Locate the cell with the specified text and output its (X, Y) center coordinate. 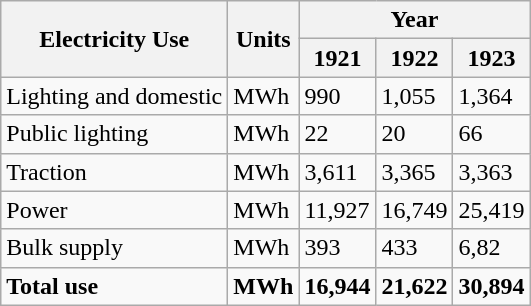
Total use (114, 286)
1923 (492, 58)
1,364 (492, 96)
11,927 (338, 210)
Bulk supply (114, 248)
433 (414, 248)
Units (264, 39)
1922 (414, 58)
22 (338, 134)
21,622 (414, 286)
25,419 (492, 210)
Traction (114, 172)
20 (414, 134)
16,749 (414, 210)
3,611 (338, 172)
393 (338, 248)
30,894 (492, 286)
1,055 (414, 96)
16,944 (338, 286)
Power (114, 210)
1921 (338, 58)
Lighting and domestic (114, 96)
Public lighting (114, 134)
3,363 (492, 172)
Year (414, 20)
990 (338, 96)
66 (492, 134)
3,365 (414, 172)
Electricity Use (114, 39)
6,82 (492, 248)
